Provide the [x, y] coordinate of the cell's center where the given text is located.  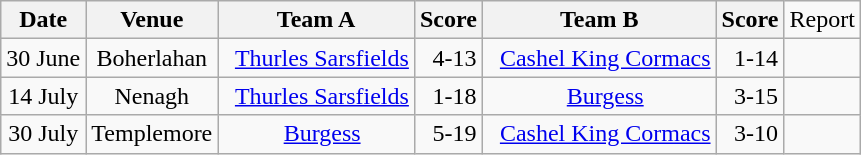
Venue [152, 20]
5-19 [448, 134]
30 July [44, 134]
3-10 [750, 134]
Boherlahan [152, 58]
14 July [44, 96]
1-14 [750, 58]
Date [44, 20]
1-18 [448, 96]
3-15 [750, 96]
Team B [599, 20]
Report [822, 20]
Team A [316, 20]
Templemore [152, 134]
30 June [44, 58]
Nenagh [152, 96]
4-13 [448, 58]
